Detect which cell encompasses the target text, then output its (x, y) center coordinate. 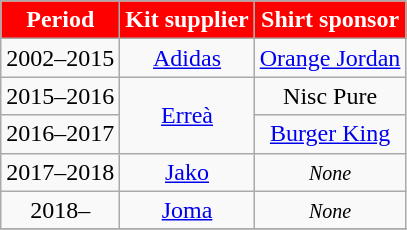
Adidas (187, 58)
2002–2015 (60, 58)
2015–2016 (60, 96)
Shirt sponsor (330, 20)
Nisc Pure (330, 96)
Erreà (187, 115)
2018– (60, 210)
Joma (187, 210)
Burger King (330, 134)
Orange Jordan (330, 58)
Period (60, 20)
Kit supplier (187, 20)
2016–2017 (60, 134)
Jako (187, 172)
2017–2018 (60, 172)
